Identify which cell holds the provided text, then report its (x, y) central coordinate. 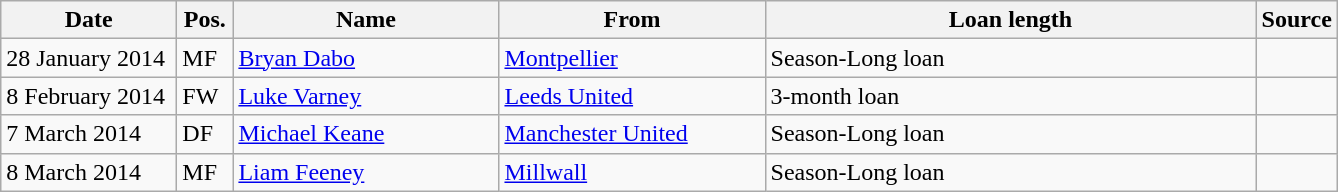
Millwall (632, 172)
Luke Varney (366, 96)
Montpellier (632, 58)
DF (205, 134)
Name (366, 20)
8 February 2014 (89, 96)
28 January 2014 (89, 58)
8 March 2014 (89, 172)
Loan length (1010, 20)
Bryan Dabo (366, 58)
Michael Keane (366, 134)
Source (1296, 20)
7 March 2014 (89, 134)
From (632, 20)
3-month loan (1010, 96)
Manchester United (632, 134)
Leeds United (632, 96)
FW (205, 96)
Pos. (205, 20)
Date (89, 20)
Liam Feeney (366, 172)
